Capture the cell that displays the provided text and extract its (X, Y) central coordinate. 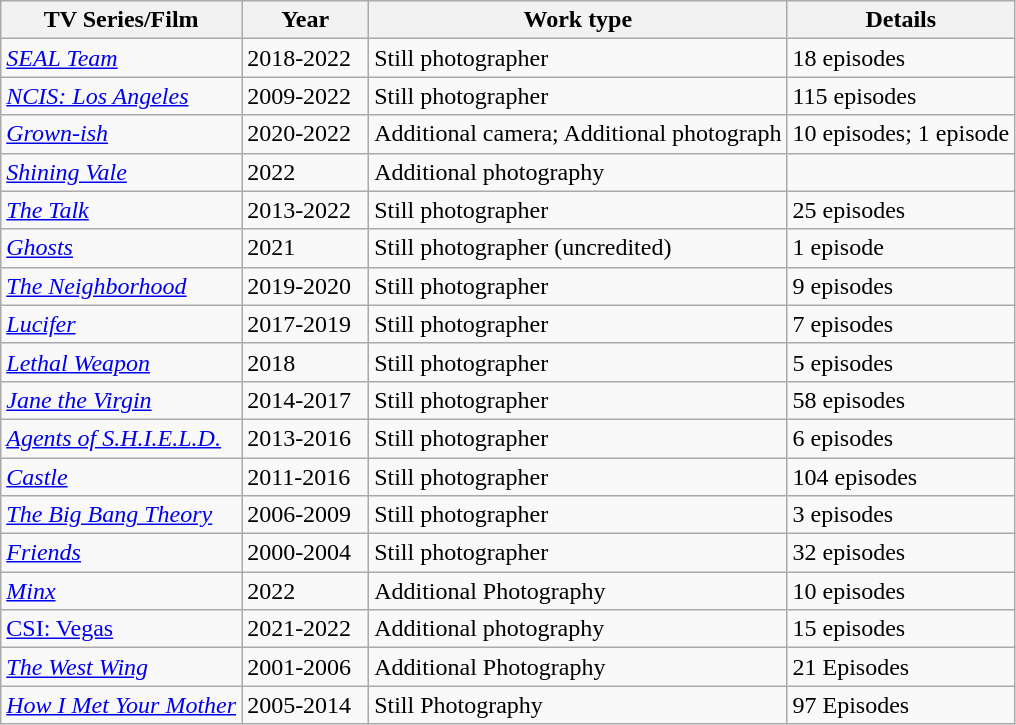
Work type (578, 20)
Agents of S.H.I.E.L.D. (122, 438)
115 episodes (901, 96)
TV Series/Film (122, 20)
Grown-ish (122, 134)
CSI: Vegas (122, 629)
Lethal Weapon (122, 362)
Ghosts (122, 248)
2000-2004 (306, 553)
Castle (122, 477)
2018 (306, 362)
2006-2009 (306, 515)
7 episodes (901, 324)
15 episodes (901, 629)
6 episodes (901, 438)
2018-2022 (306, 58)
2009-2022 (306, 96)
Details (901, 20)
Shining Vale (122, 172)
Friends (122, 553)
58 episodes (901, 400)
21 Episodes (901, 667)
5 episodes (901, 362)
2019-2020 (306, 286)
9 episodes (901, 286)
Still photographer (uncredited) (578, 248)
The West Wing (122, 667)
Additional camera; Additional photograph (578, 134)
2021-2022 (306, 629)
Year (306, 20)
104 episodes (901, 477)
97 Episodes (901, 705)
18 episodes (901, 58)
2014-2017 (306, 400)
10 episodes (901, 591)
Lucifer (122, 324)
2011-2016 (306, 477)
Jane the Virgin (122, 400)
2013-2016 (306, 438)
2005-2014 (306, 705)
NCIS: Los Angeles (122, 96)
3 episodes (901, 515)
25 episodes (901, 210)
2001-2006 (306, 667)
The Neighborhood (122, 286)
2017-2019 (306, 324)
SEAL Team (122, 58)
32 episodes (901, 553)
The Big Bang Theory (122, 515)
Minx (122, 591)
Still Photography (578, 705)
The Talk (122, 210)
2020-2022 (306, 134)
How I Met Your Mother (122, 705)
2021 (306, 248)
1 episode (901, 248)
10 episodes; 1 episode (901, 134)
2013-2022 (306, 210)
